Search for the cell housing the specified text and yield its [x, y] center coordinate. 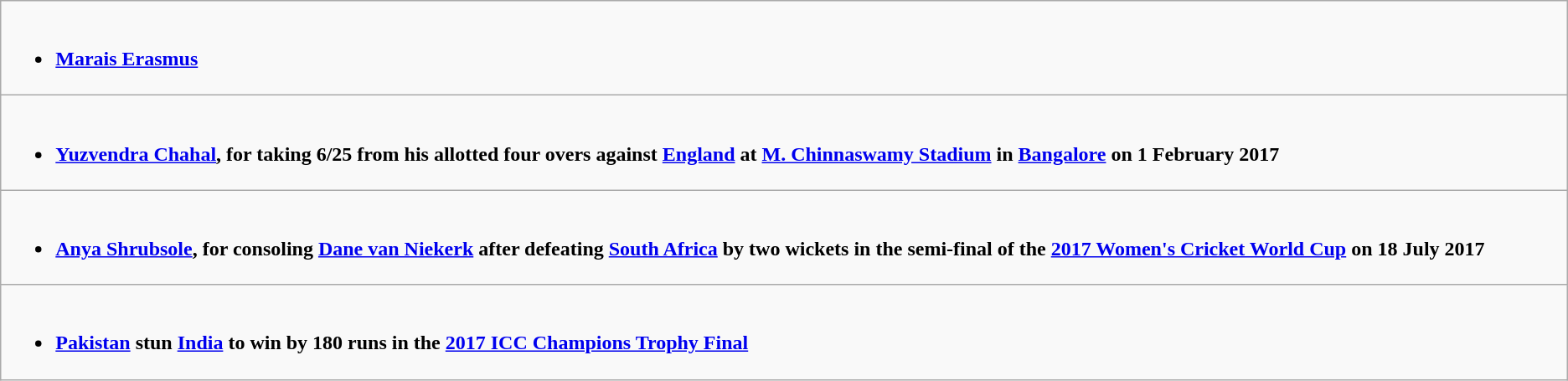
Marais Erasmus [784, 49]
Yuzvendra Chahal, for taking 6/25 from his allotted four overs against England at M. Chinnaswamy Stadium in Bangalore on 1 February 2017 [784, 142]
Pakistan stun India to win by 180 runs in the 2017 ICC Champions Trophy Final [784, 332]
